Return the (X, Y) coordinate for the center point of the cell that contains the specified text.  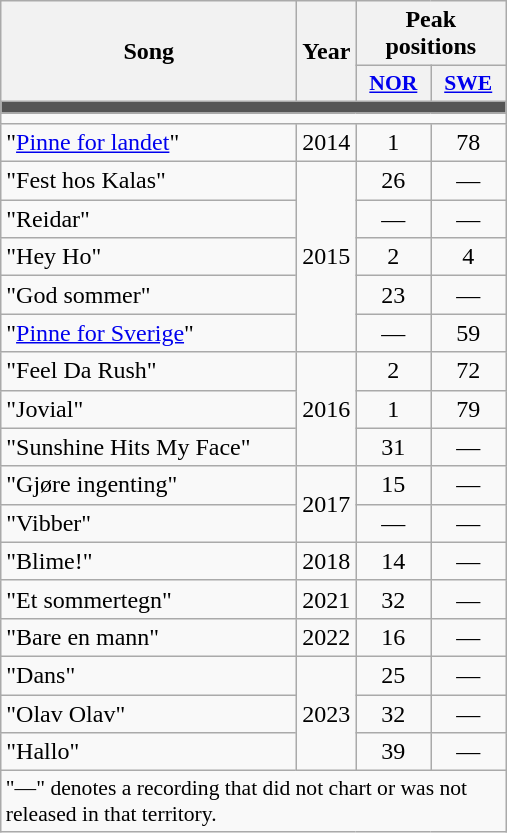
"Feel Da Rush" (149, 371)
"God sommer" (149, 295)
15 (394, 485)
"Reidar" (149, 219)
NOR (394, 84)
"Dans" (149, 675)
2021 (326, 599)
"Hey Ho" (149, 257)
16 (394, 637)
SWE (468, 84)
23 (394, 295)
31 (394, 447)
4 (468, 257)
2023 (326, 713)
39 (394, 752)
79 (468, 409)
Song (149, 52)
"Olav Olav" (149, 713)
Peak positions (431, 34)
2016 (326, 409)
2015 (326, 257)
"Bare en mann" (149, 637)
2018 (326, 561)
59 (468, 333)
"Gjøre ingenting" (149, 485)
78 (468, 143)
2022 (326, 637)
72 (468, 371)
"Pinne for landet" (149, 143)
"Pinne for Sverige" (149, 333)
"—" denotes a recording that did not chart or was not released in that territory. (254, 802)
"Blime!" (149, 561)
25 (394, 675)
2014 (326, 143)
Year (326, 52)
26 (394, 181)
2017 (326, 504)
"Vibber" (149, 523)
"Jovial" (149, 409)
"Et sommertegn" (149, 599)
"Hallo" (149, 752)
"Fest hos Kalas" (149, 181)
14 (394, 561)
"Sunshine Hits My Face" (149, 447)
